Return the (X, Y) coordinate for the center point of the cell that contains the specified text.  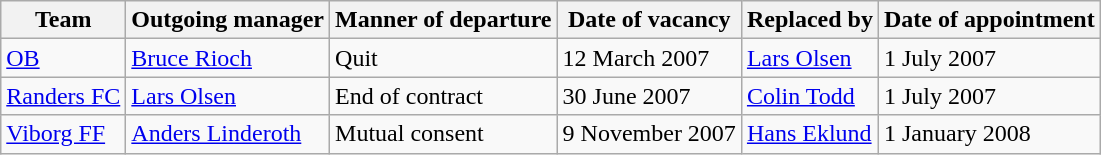
Date of vacancy (649, 20)
Team (64, 20)
Bruce Rioch (228, 58)
Manner of departure (444, 20)
Quit (444, 58)
Randers FC (64, 96)
Date of appointment (989, 20)
Outgoing manager (228, 20)
30 June 2007 (649, 96)
Mutual consent (444, 134)
Viborg FF (64, 134)
9 November 2007 (649, 134)
OB (64, 58)
12 March 2007 (649, 58)
Replaced by (810, 20)
End of contract (444, 96)
1 January 2008 (989, 134)
Hans Eklund (810, 134)
Colin Todd (810, 96)
Anders Linderoth (228, 134)
